Output the (X, Y) coordinate of the center of the cell containing the given text.  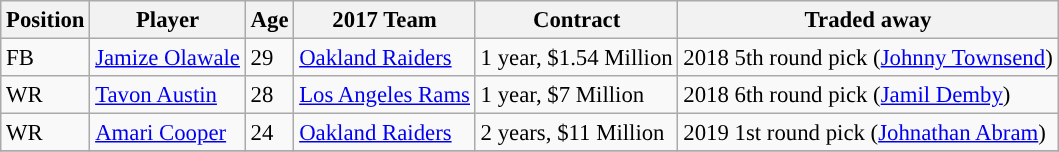
29 (270, 58)
Position (46, 20)
Player (168, 20)
2018 5th round pick (Johnny Townsend) (868, 58)
Amari Cooper (168, 133)
Tavon Austin (168, 95)
2019 1st round pick (Johnathan Abram) (868, 133)
Age (270, 20)
Contract (576, 20)
FB (46, 58)
1 year, $7 Million (576, 95)
Traded away (868, 20)
Jamize Olawale (168, 58)
2 years, $11 Million (576, 133)
1 year, $1.54 Million (576, 58)
28 (270, 95)
24 (270, 133)
Los Angeles Rams (384, 95)
2017 Team (384, 20)
2018 6th round pick (Jamil Demby) (868, 95)
